Output the [x, y] coordinate of the center of the cell containing the given text.  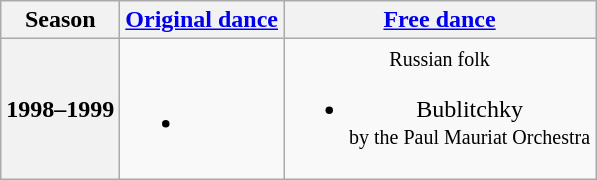
1998–1999 [60, 109]
Russian folkBublitchky by the Paul Mauriat Orchestra [440, 109]
Season [60, 20]
Free dance [440, 20]
Original dance [202, 20]
